Pinpoint the cell where the given text exists, returning its (x, y) midpoint coordinate. 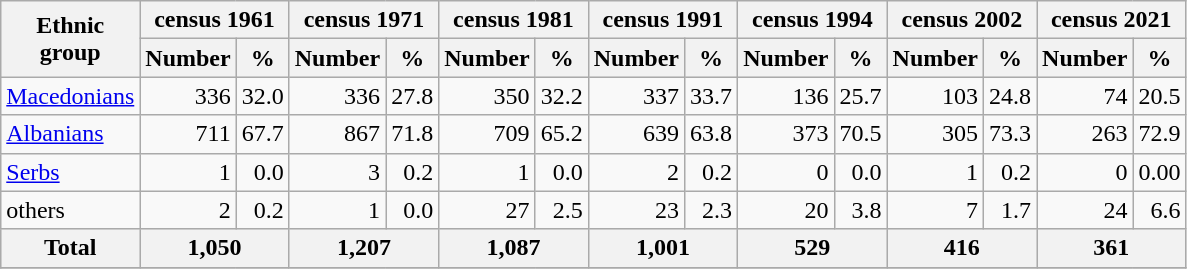
529 (812, 248)
census 1991 (662, 20)
361 (1112, 248)
others (70, 210)
2.5 (562, 210)
867 (337, 134)
24 (1085, 210)
census 1981 (514, 20)
32.0 (262, 96)
337 (636, 96)
6.6 (1160, 210)
70.5 (860, 134)
639 (636, 134)
Total (70, 248)
1,001 (662, 248)
1,207 (364, 248)
census 2021 (1112, 20)
7 (935, 210)
3.8 (860, 210)
20.5 (1160, 96)
709 (487, 134)
0.00 (1160, 172)
305 (935, 134)
136 (786, 96)
1,087 (514, 248)
Serbs (70, 172)
Ethnicgroup (70, 39)
65.2 (562, 134)
census 1961 (214, 20)
350 (487, 96)
20 (786, 210)
census 1994 (812, 20)
72.9 (1160, 134)
711 (188, 134)
27.8 (412, 96)
2.3 (712, 210)
24.8 (1010, 96)
67.7 (262, 134)
Albanians (70, 134)
63.8 (712, 134)
103 (935, 96)
3 (337, 172)
73.3 (1010, 134)
census 1971 (364, 20)
373 (786, 134)
33.7 (712, 96)
census 2002 (962, 20)
263 (1085, 134)
23 (636, 210)
74 (1085, 96)
25.7 (860, 96)
Macedonians (70, 96)
1.7 (1010, 210)
1,050 (214, 248)
32.2 (562, 96)
27 (487, 210)
71.8 (412, 134)
416 (962, 248)
